For the text-containing cell, return its midpoint in (x, y) coordinate format. 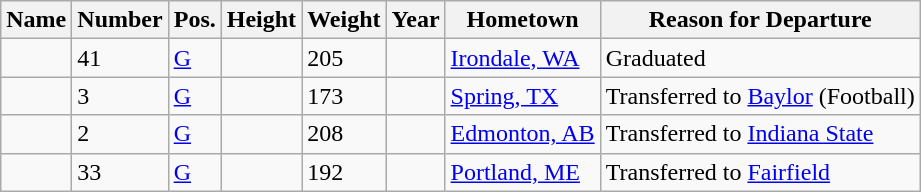
Weight (344, 20)
Portland, ME (522, 172)
Pos. (194, 20)
Hometown (522, 20)
Edmonton, AB (522, 134)
208 (344, 134)
Transferred to Fairfield (760, 172)
Height (261, 20)
41 (120, 58)
205 (344, 58)
192 (344, 172)
Name (36, 20)
2 (120, 134)
33 (120, 172)
Irondale, WA (522, 58)
Graduated (760, 58)
Transferred to Baylor (Football) (760, 96)
Spring, TX (522, 96)
3 (120, 96)
Number (120, 20)
Transferred to Indiana State (760, 134)
173 (344, 96)
Year (416, 20)
Reason for Departure (760, 20)
